Capture the cell that displays the provided text and extract its (X, Y) central coordinate. 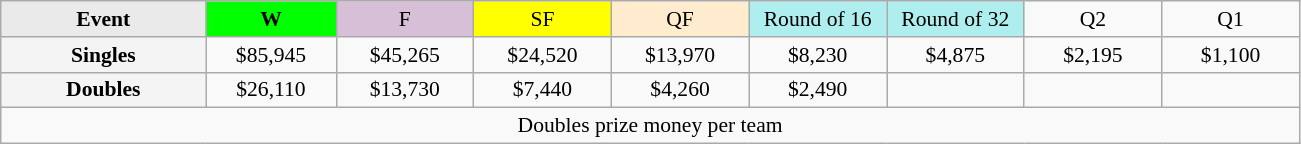
$85,945 (271, 55)
$26,110 (271, 90)
Event (104, 19)
SF (543, 19)
Singles (104, 55)
$2,490 (818, 90)
QF (680, 19)
Doubles prize money per team (650, 126)
$45,265 (405, 55)
$8,230 (818, 55)
W (271, 19)
$1,100 (1231, 55)
Q2 (1093, 19)
$13,730 (405, 90)
$4,260 (680, 90)
$13,970 (680, 55)
$4,875 (955, 55)
Round of 16 (818, 19)
Round of 32 (955, 19)
$2,195 (1093, 55)
Q1 (1231, 19)
Doubles (104, 90)
F (405, 19)
$24,520 (543, 55)
$7,440 (543, 90)
